Scan for the cell matching the given text and deliver its [x, y] coordinate at center. 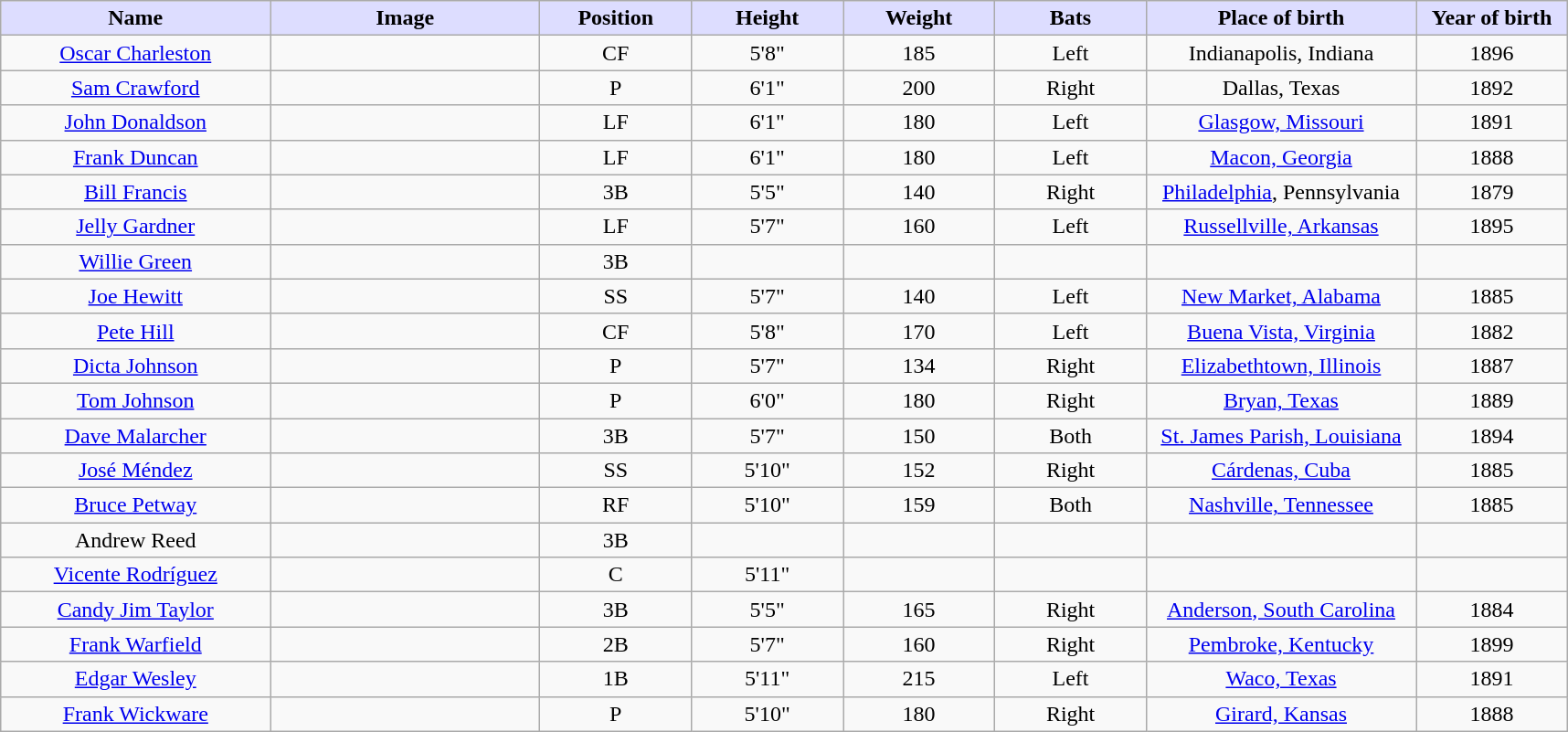
1887 [1492, 366]
Tom Johnson [135, 400]
John Donaldson [135, 122]
150 [919, 436]
Cárdenas, Cuba [1281, 471]
1892 [1492, 88]
Jelly Gardner [135, 227]
200 [919, 88]
Andrew Reed [135, 540]
Bruce Petway [135, 505]
Candy Jim Taylor [135, 610]
Place of birth [1281, 18]
St. James Parish, Louisiana [1281, 436]
José Méndez [135, 471]
152 [919, 471]
Image [406, 18]
Weight [919, 18]
1879 [1492, 192]
2B [616, 644]
159 [919, 505]
Girard, Kansas [1281, 714]
Anderson, South Carolina [1281, 610]
Dave Malarcher [135, 436]
Dicta Johnson [135, 366]
Buena Vista, Virginia [1281, 331]
134 [919, 366]
Elizabethtown, Illinois [1281, 366]
Pembroke, Kentucky [1281, 644]
Macon, Georgia [1281, 157]
Frank Duncan [135, 157]
Vicente Rodríguez [135, 575]
Bats [1071, 18]
Waco, Texas [1281, 679]
1896 [1492, 53]
Dallas, Texas [1281, 88]
1895 [1492, 227]
Name [135, 18]
170 [919, 331]
Oscar Charleston [135, 53]
Position [616, 18]
Joe Hewitt [135, 296]
Glasgow, Missouri [1281, 122]
165 [919, 610]
Philadelphia, Pennsylvania [1281, 192]
Year of birth [1492, 18]
Pete Hill [135, 331]
Frank Warfield [135, 644]
1B [616, 679]
185 [919, 53]
215 [919, 679]
Willie Green [135, 261]
6'0" [768, 400]
Nashville, Tennessee [1281, 505]
Indianapolis, Indiana [1281, 53]
RF [616, 505]
1884 [1492, 610]
New Market, Alabama [1281, 296]
Edgar Wesley [135, 679]
Russellville, Arkansas [1281, 227]
1889 [1492, 400]
1894 [1492, 436]
1899 [1492, 644]
Height [768, 18]
Bryan, Texas [1281, 400]
Sam Crawford [135, 88]
C [616, 575]
Bill Francis [135, 192]
Frank Wickware [135, 714]
1882 [1492, 331]
